From the cell containing the given text, extract its center point as [x, y] coordinate. 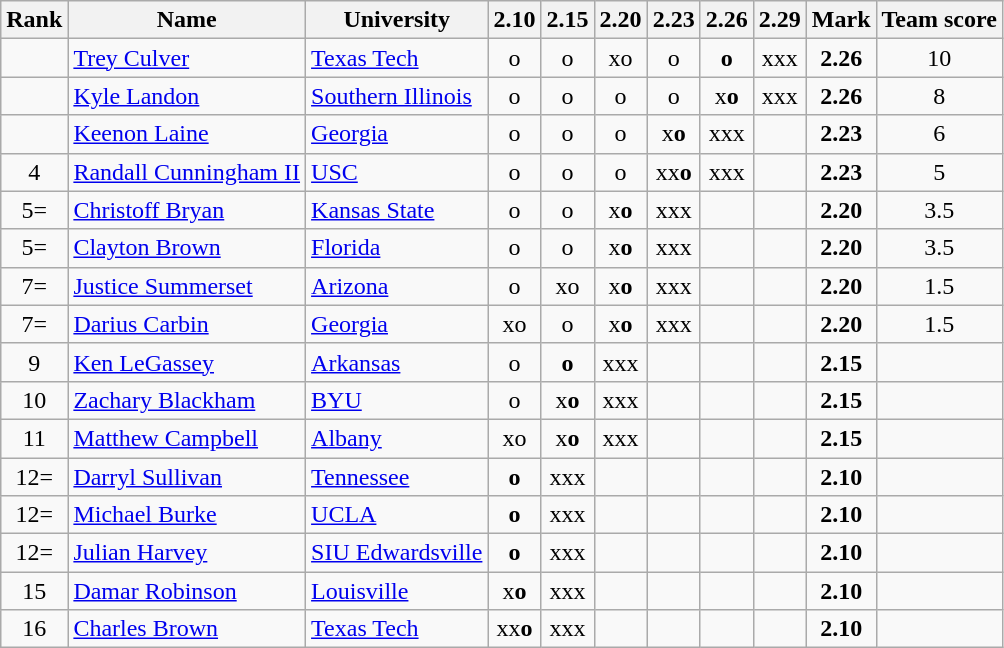
4 [34, 172]
Julian Harvey [187, 553]
Arkansas [397, 362]
Darryl Sullivan [187, 477]
Arizona [397, 286]
15 [34, 591]
11 [34, 438]
Michael Burke [187, 515]
Darius Carbin [187, 324]
Louisville [397, 591]
Kansas State [397, 210]
8 [939, 96]
Rank [34, 20]
Florida [397, 248]
Southern Illinois [397, 96]
2.29 [780, 20]
Christoff Bryan [187, 210]
9 [34, 362]
Justice Summerset [187, 286]
16 [34, 629]
Ken LeGassey [187, 362]
Trey Culver [187, 58]
UCLA [397, 515]
Matthew Campbell [187, 438]
Damar Robinson [187, 591]
Mark [841, 20]
Randall Cunningham II [187, 172]
Kyle Landon [187, 96]
5 [939, 172]
Keenon Laine [187, 134]
6 [939, 134]
Zachary Blackham [187, 400]
Albany [397, 438]
BYU [397, 400]
Tennessee [397, 477]
Charles Brown [187, 629]
SIU Edwardsville [397, 553]
Team score [939, 20]
Clayton Brown [187, 248]
USC [397, 172]
Name [187, 20]
University [397, 20]
